Locate the cell with the specified text and output its (x, y) center coordinate. 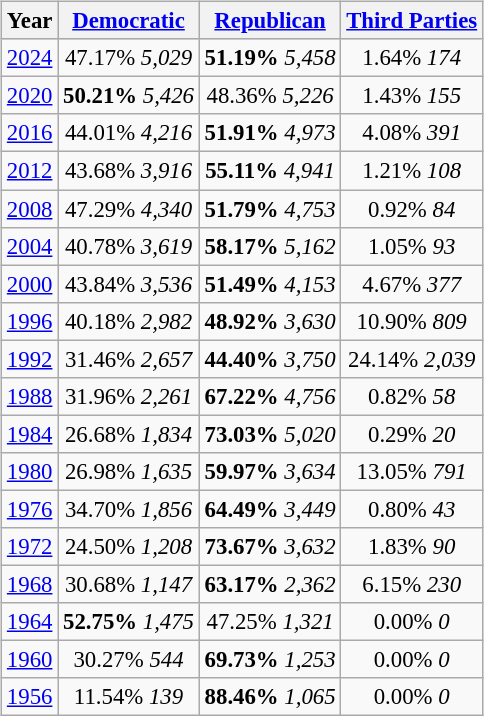
40.78% 3,619 (129, 246)
2000 (30, 284)
2012 (30, 171)
Democratic (129, 21)
6.15% 230 (412, 584)
47.17% 5,029 (129, 58)
26.98% 1,635 (129, 472)
10.90% 809 (412, 321)
44.01% 4,216 (129, 133)
31.46% 2,657 (129, 359)
55.11% 4,941 (270, 171)
2008 (30, 209)
69.73% 1,253 (270, 660)
59.97% 3,634 (270, 472)
30.68% 1,147 (129, 584)
1984 (30, 434)
24.14% 2,039 (412, 359)
0.80% 43 (412, 509)
43.68% 3,916 (129, 171)
1968 (30, 584)
1960 (30, 660)
47.25% 1,321 (270, 622)
13.05% 791 (412, 472)
34.70% 1,856 (129, 509)
1972 (30, 547)
1980 (30, 472)
43.84% 3,536 (129, 284)
44.40% 3,750 (270, 359)
48.36% 5,226 (270, 96)
51.49% 4,153 (270, 284)
1.83% 90 (412, 547)
73.03% 5,020 (270, 434)
30.27% 544 (129, 660)
1992 (30, 359)
67.22% 4,756 (270, 396)
0.92% 84 (412, 209)
Year (30, 21)
48.92% 3,630 (270, 321)
1.43% 155 (412, 96)
4.67% 377 (412, 284)
1996 (30, 321)
51.91% 4,973 (270, 133)
2016 (30, 133)
31.96% 2,261 (129, 396)
63.17% 2,362 (270, 584)
Third Parties (412, 21)
58.17% 5,162 (270, 246)
11.54% 139 (129, 697)
24.50% 1,208 (129, 547)
0.29% 20 (412, 434)
0.82% 58 (412, 396)
47.29% 4,340 (129, 209)
Republican (270, 21)
51.79% 4,753 (270, 209)
73.67% 3,632 (270, 547)
1.05% 93 (412, 246)
50.21% 5,426 (129, 96)
40.18% 2,982 (129, 321)
26.68% 1,834 (129, 434)
1.64% 174 (412, 58)
4.08% 391 (412, 133)
51.19% 5,458 (270, 58)
2024 (30, 58)
1964 (30, 622)
52.75% 1,475 (129, 622)
88.46% 1,065 (270, 697)
1956 (30, 697)
64.49% 3,449 (270, 509)
2020 (30, 96)
1988 (30, 396)
2004 (30, 246)
1.21% 108 (412, 171)
1976 (30, 509)
